Return the (X, Y) coordinate for the center point of the cell that contains the specified text.  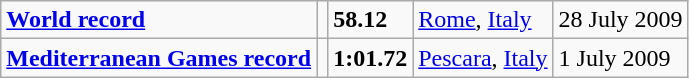
58.12 (370, 20)
1:01.72 (370, 58)
1 July 2009 (620, 58)
Pescara, Italy (483, 58)
28 July 2009 (620, 20)
Mediterranean Games record (159, 58)
Rome, Italy (483, 20)
World record (159, 20)
